Search for the cell housing the specified text and yield its [x, y] center coordinate. 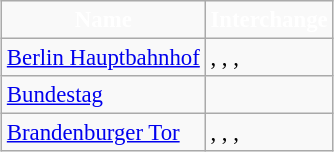
Name [104, 20]
Brandenburger Tor [104, 133]
Interchange [269, 20]
Bundestag [104, 95]
Berlin Hauptbahnhof [104, 58]
